Pinpoint the cell where the given text exists, returning its (X, Y) midpoint coordinate. 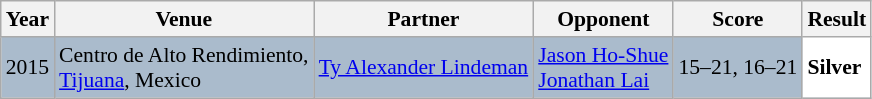
Venue (184, 19)
15–21, 16–21 (738, 68)
Opponent (603, 19)
Score (738, 19)
Partner (424, 19)
2015 (28, 68)
Result (836, 19)
Silver (836, 68)
Jason Ho-Shue Jonathan Lai (603, 68)
Year (28, 19)
Ty Alexander Lindeman (424, 68)
Centro de Alto Rendimiento,Tijuana, Mexico (184, 68)
